Locate the cell with the specified text and output its (x, y) center coordinate. 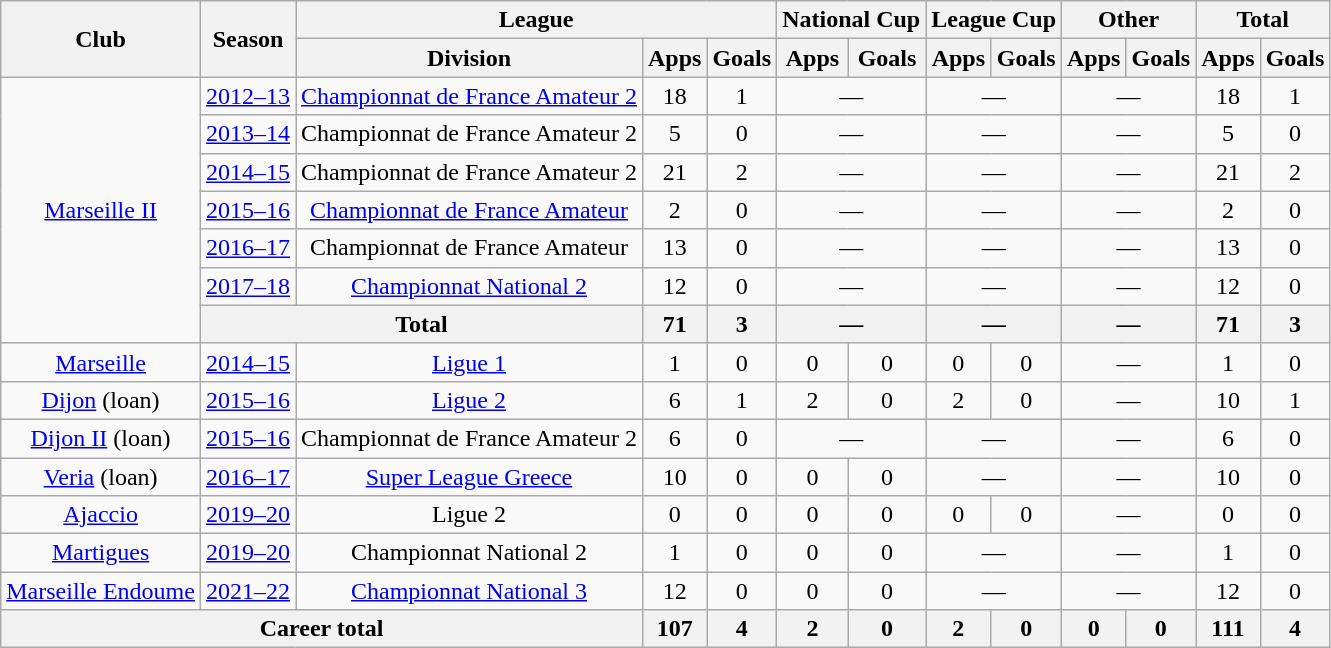
Super League Greece (470, 477)
Marseille Endoume (101, 591)
National Cup (852, 20)
107 (674, 629)
Career total (322, 629)
Martigues (101, 553)
Marseille (101, 362)
Marseille II (101, 210)
Season (248, 39)
League (536, 20)
Dijon (loan) (101, 400)
2012–13 (248, 96)
Other (1129, 20)
Division (470, 58)
Ligue 1 (470, 362)
111 (1228, 629)
2021–22 (248, 591)
Veria (loan) (101, 477)
Ajaccio (101, 515)
Championnat National 3 (470, 591)
Dijon II (loan) (101, 438)
League Cup (994, 20)
Club (101, 39)
2013–14 (248, 134)
2017–18 (248, 286)
